Find where the given text appears and provide that cell's center as (x, y) coordinate. 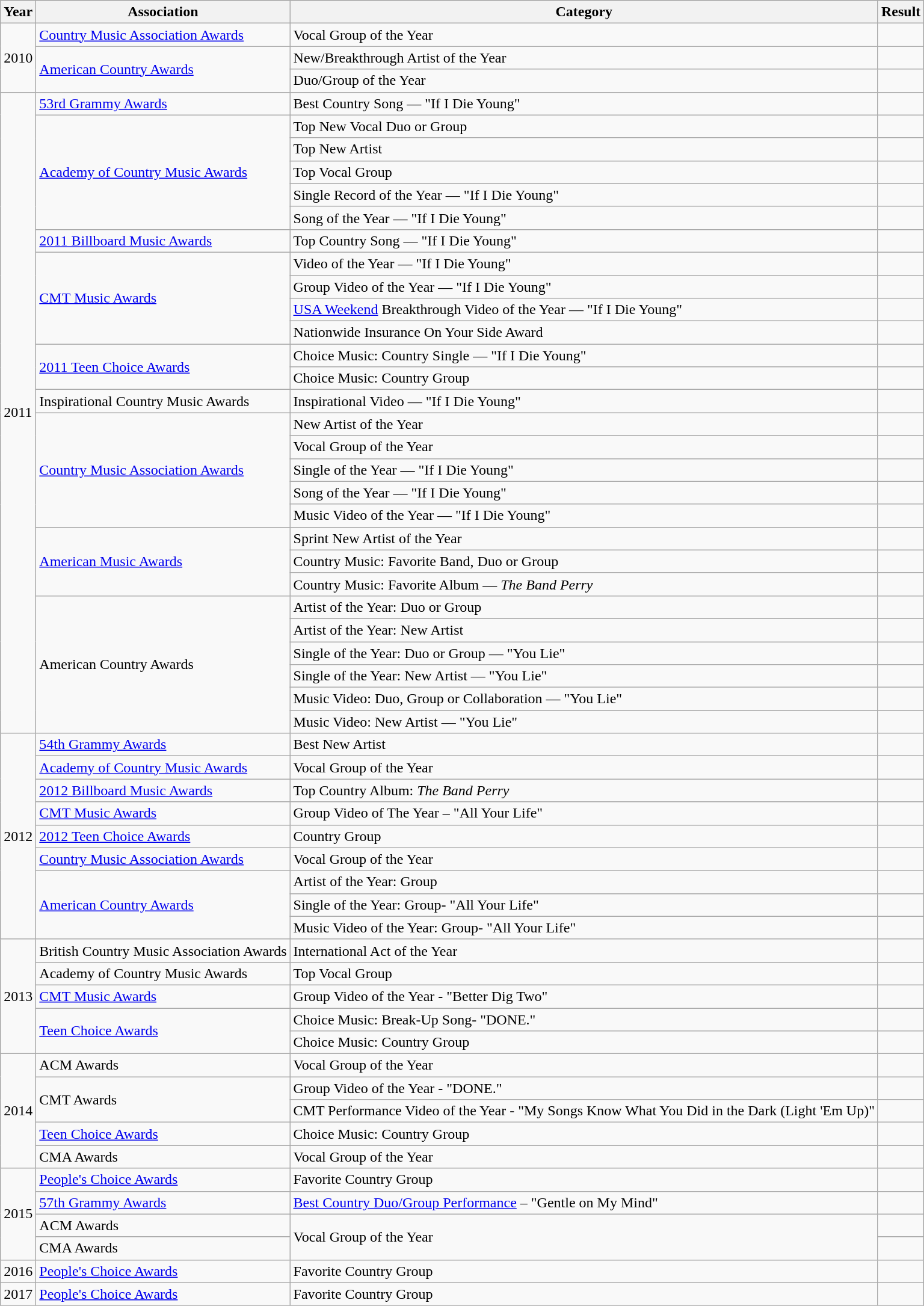
Single Record of the Year — "If I Die Young" (584, 195)
Choice Music: Break-Up Song- "DONE." (584, 1020)
Music Video: Duo, Group or Collaboration — "You Lie" (584, 699)
International Act of the Year (584, 950)
2012 Billboard Music Awards (163, 790)
Best Country Duo/Group Performance – "Gentle on My Mind" (584, 1203)
Country Music: Favorite Album — The Band Perry (584, 584)
Group Video of the Year - "Better Dig Two" (584, 996)
2012 Teen Choice Awards (163, 836)
Artist of the Year: New Artist (584, 630)
USA Weekend Breakthrough Video of the Year — "If I Die Young" (584, 310)
2015 (18, 1214)
2014 (18, 1111)
57th Grammy Awards (163, 1203)
Artist of the Year: Duo or Group (584, 607)
New/Breakthrough Artist of the Year (584, 58)
Sprint New Artist of the Year (584, 538)
Duo/Group of the Year (584, 81)
Music Video of the Year: Group- "All Your Life" (584, 928)
2013 (18, 996)
Year (18, 12)
Best New Artist (584, 745)
2017 (18, 1294)
Artist of the Year: Group (584, 882)
Single of the Year: New Artist — "You Lie" (584, 676)
Group Video of The Year – "All Your Life" (584, 813)
Inspirational Country Music Awards (163, 401)
New Artist of the Year (584, 424)
53rd Grammy Awards (163, 103)
American Music Awards (163, 561)
CMT Awards (163, 1100)
Single of the Year: Duo or Group — "You Lie" (584, 653)
Choice Music: Country Single — "If I Die Young" (584, 356)
Nationwide Insurance On Your Side Award (584, 333)
Top Country Album: The Band Perry (584, 790)
Inspirational Video — "If I Die Young" (584, 401)
Group Video of the Year — "If I Die Young" (584, 287)
Single of the Year: Group- "All Your Life" (584, 905)
2012 (18, 836)
Video of the Year — "If I Die Young" (584, 263)
2011 Teen Choice Awards (163, 367)
Country Music: Favorite Band, Duo or Group (584, 561)
CMT Performance Video of the Year - "My Songs Know What You Did in the Dark (Light 'Em Up)" (584, 1111)
2016 (18, 1271)
54th Grammy Awards (163, 745)
Association (163, 12)
Top New Vocal Duo or Group (584, 126)
Top New Artist (584, 149)
Top Country Song — "If I Die Young" (584, 241)
2010 (18, 58)
2011 (18, 413)
Music Video of the Year — "If I Die Young" (584, 516)
Music Video: New Artist — "You Lie" (584, 722)
2011 Billboard Music Awards (163, 241)
Category (584, 12)
Single of the Year — "If I Die Young" (584, 470)
Country Group (584, 836)
British Country Music Association Awards (163, 950)
Group Video of the Year - "DONE." (584, 1088)
Result (901, 12)
Best Country Song — "If I Die Young" (584, 103)
